Pinpoint the cell where the given text exists, returning its [x, y] midpoint coordinate. 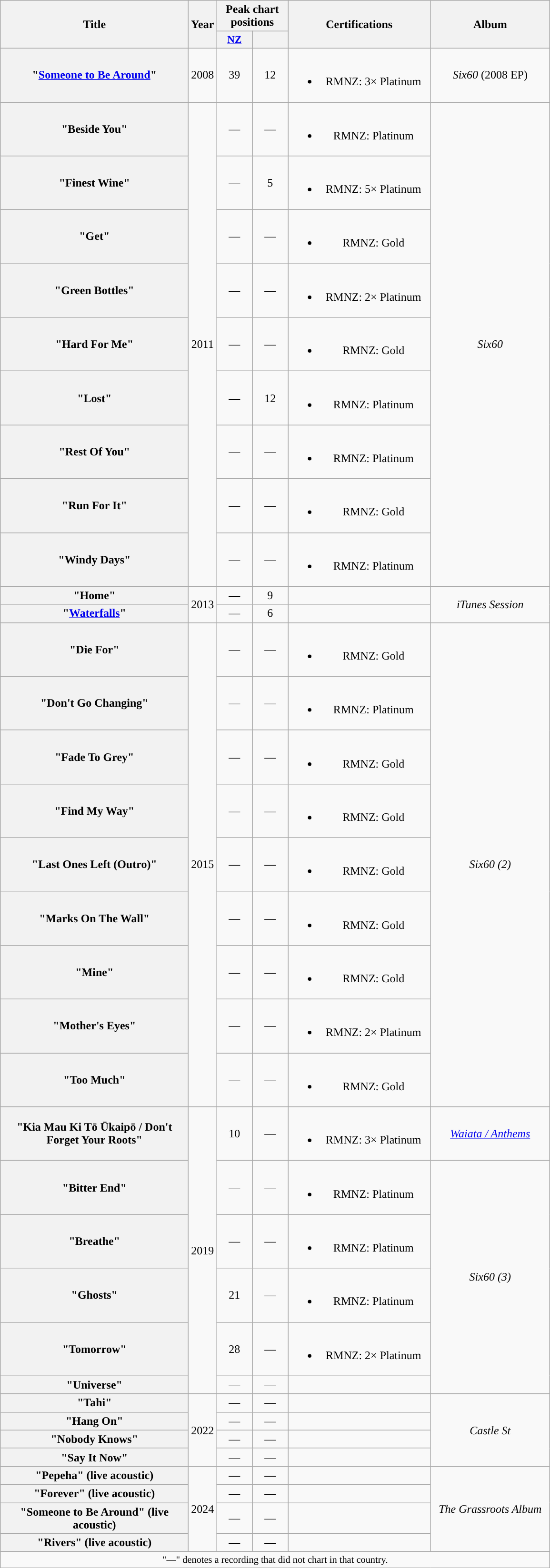
Certifications [359, 25]
Six60 (2008 EP) [490, 75]
"Fade To Grey" [94, 757]
RMNZ: 5× Platinum [359, 183]
Album [490, 25]
2022 [203, 1430]
"—" denotes a recording that did not chart in that country. [275, 1560]
28 [234, 1349]
"Someone to Be Around" [94, 75]
"Die For" [94, 649]
2015 [203, 865]
5 [270, 183]
2013 [203, 604]
"Tomorrow" [94, 1349]
9 [270, 595]
Waiata / Anthems [490, 1134]
2008 [203, 75]
"Pepeha" (live acoustic) [94, 1475]
"Don't Go Changing" [94, 703]
2019 [203, 1251]
"Ghosts" [94, 1295]
Six60 (2) [490, 865]
"Mother's Eyes" [94, 1026]
Castle St [490, 1430]
"Hang On" [94, 1421]
"Breathe" [94, 1241]
The Grassroots Album [490, 1509]
"Bitter End" [94, 1188]
Six60 (3) [490, 1277]
"Someone to Be Around" (live acoustic) [94, 1518]
"Kia Mau Ki Tō Ūkaipō / Don't Forget Your Roots" [94, 1134]
"Find My Way" [94, 811]
Peak chart positions [252, 16]
"Last Ones Left (Outro)" [94, 864]
"Rivers" (live acoustic) [94, 1543]
"Lost" [94, 398]
10 [234, 1134]
"Waterfalls" [94, 613]
"Forever" (live acoustic) [94, 1493]
iTunes Session [490, 604]
"Universe" [94, 1385]
"Beside You" [94, 128]
"Mine" [94, 973]
Six60 [490, 344]
"Marks On The Wall" [94, 918]
"Hard For Me" [94, 345]
21 [234, 1295]
2011 [203, 344]
2024 [203, 1509]
"Home" [94, 595]
"Tahi" [94, 1403]
"Rest Of You" [94, 452]
Title [94, 25]
NZ [234, 40]
"Finest Wine" [94, 183]
"Run For It" [94, 505]
"Nobody Knows" [94, 1439]
"Green Bottles" [94, 290]
39 [234, 75]
"Say It Now" [94, 1457]
"Windy Days" [94, 560]
6 [270, 613]
"Too Much" [94, 1080]
Year [203, 25]
"Get" [94, 237]
